Output the [X, Y] coordinate of the center of the cell containing the given text.  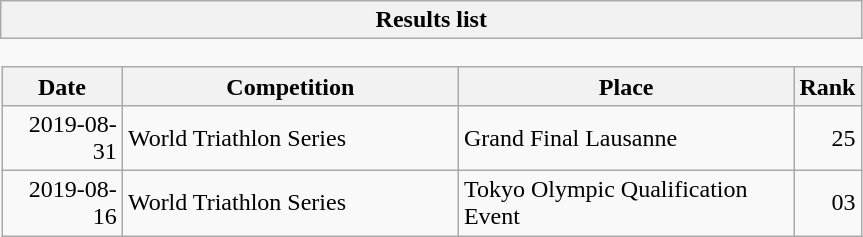
Tokyo Olympic Qualification Event [626, 202]
Date [62, 86]
Results list [432, 20]
03 [828, 202]
2019-08-16 [62, 202]
2019-08-31 [62, 138]
Grand Final Lausanne [626, 138]
Rank [828, 86]
Place [626, 86]
25 [828, 138]
Competition [290, 86]
